Identify which cell holds the provided text, then report its (x, y) central coordinate. 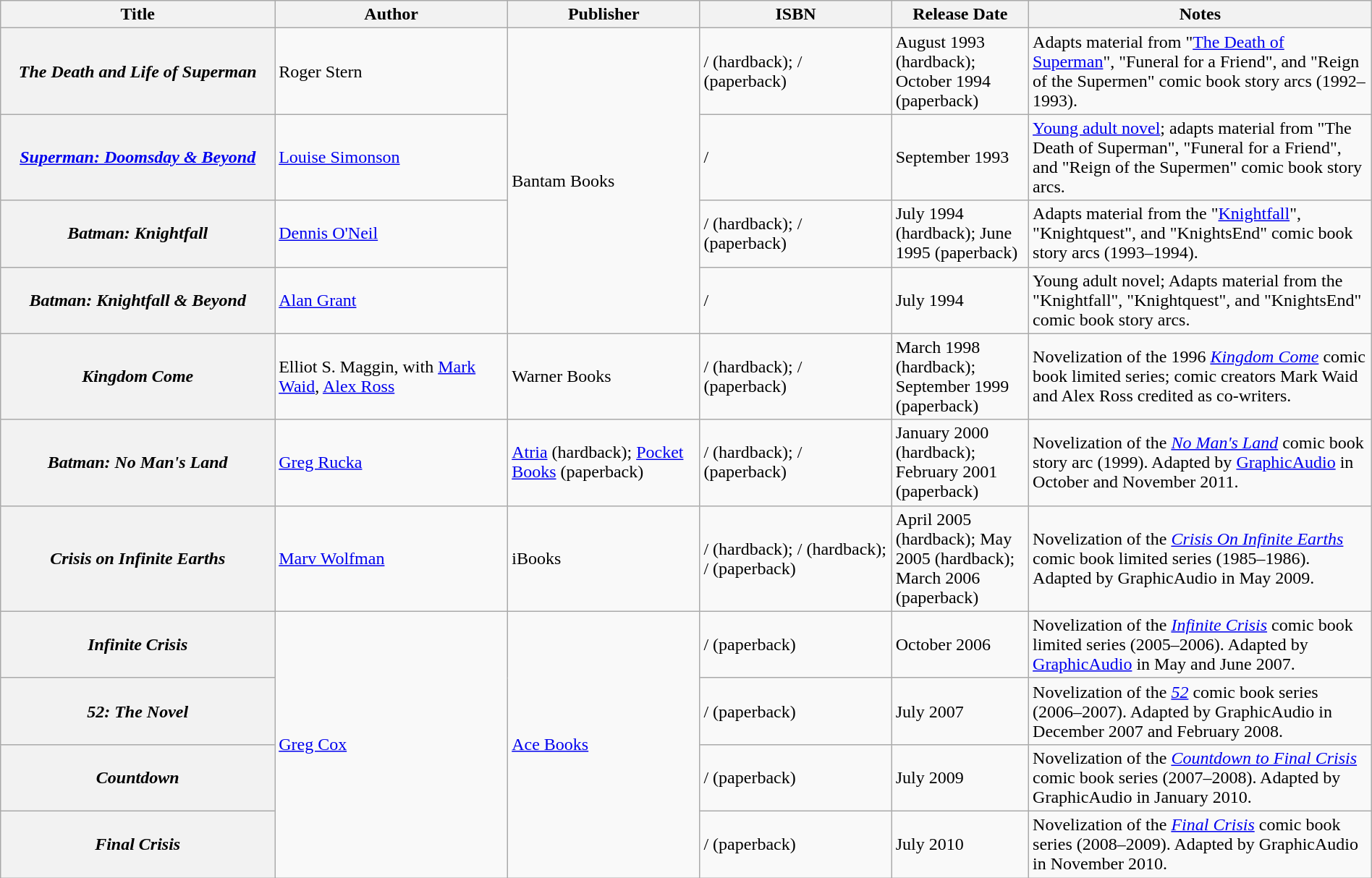
Notes (1200, 14)
Bantam Books (604, 181)
iBooks (604, 558)
Warner Books (604, 376)
Publisher (604, 14)
Marv Wolfman (391, 558)
Ace Books (604, 744)
Release Date (960, 14)
Crisis on Infinite Earths (137, 558)
September 1993 (960, 158)
Infinite Crisis (137, 644)
Batman: Knightfall & Beyond (137, 300)
Superman: Doomsday & Beyond (137, 158)
Roger Stern (391, 71)
Kingdom Come (137, 376)
July 1994 (960, 300)
52: The Novel (137, 711)
Adapts material from "The Death of Superman", "Funeral for a Friend", and "Reign of the Supermen" comic book story arcs (1992–1993). (1200, 71)
Novelization of the 52 comic book series (2006–2007). Adapted by GraphicAudio in December 2007 and February 2008. (1200, 711)
Novelization of the 1996 Kingdom Come comic book limited series; comic creators Mark Waid and Alex Ross credited as co-writers. (1200, 376)
July 2010 (960, 844)
January 2000 (hardback); February 2001 (paperback) (960, 463)
Author (391, 14)
August 1993 (hardback); October 1994 (paperback) (960, 71)
Batman: Knightfall (137, 234)
Title (137, 14)
April 2005 (hardback); May 2005 (hardback); March 2006 (paperback) (960, 558)
Novelization of the Final Crisis comic book series (2008–2009). Adapted by GraphicAudio in November 2010. (1200, 844)
Greg Cox (391, 744)
Atria (hardback); Pocket Books (paperback) (604, 463)
Novelization of the Infinite Crisis comic book limited series (2005–2006). Adapted by GraphicAudio in May and June 2007. (1200, 644)
Novelization of the No Man's Land comic book story arc (1999). Adapted by GraphicAudio in October and November 2011. (1200, 463)
Greg Rucka (391, 463)
July 2009 (960, 777)
Batman: No Man's Land (137, 463)
Adapts material from the "Knightfall", "Knightquest", and "KnightsEnd" comic book story arcs (1993–1994). (1200, 234)
Final Crisis (137, 844)
Countdown (137, 777)
Young adult novel; adapts material from "The Death of Superman", "Funeral for a Friend", and "Reign of the Supermen" comic book story arcs. (1200, 158)
July 2007 (960, 711)
Novelization of the Crisis On Infinite Earths comic book limited series (1985–1986). Adapted by GraphicAudio in May 2009. (1200, 558)
March 1998 (hardback); September 1999 (paperback) (960, 376)
Dennis O'Neil (391, 234)
The Death and Life of Superman (137, 71)
Young adult novel; Adapts material from the "Knightfall", "Knightquest", and "KnightsEnd" comic book story arcs. (1200, 300)
/ (hardback); / (hardback); / (paperback) (796, 558)
July 1994 (hardback); June 1995 (paperback) (960, 234)
Elliot S. Maggin, with Mark Waid, Alex Ross (391, 376)
Novelization of the Countdown to Final Crisis comic book series (2007–2008). Adapted by GraphicAudio in January 2010. (1200, 777)
Alan Grant (391, 300)
Louise Simonson (391, 158)
ISBN (796, 14)
October 2006 (960, 644)
